For the text-containing cell, return its midpoint in (X, Y) coordinate format. 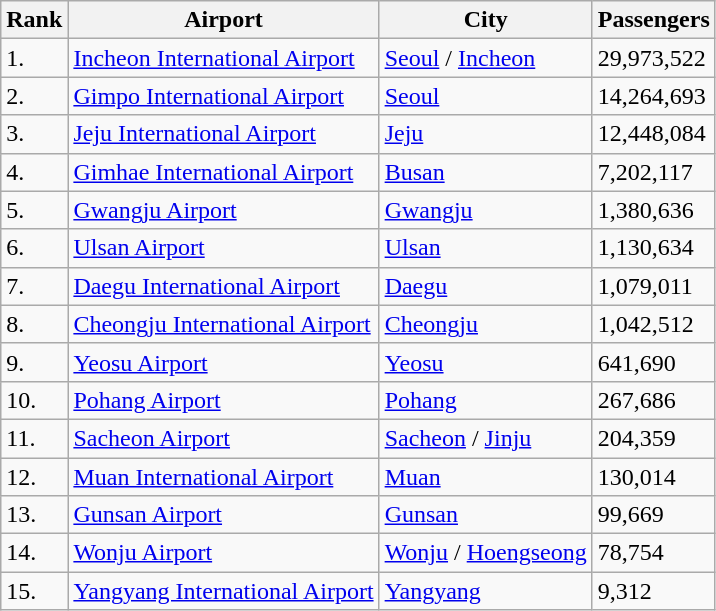
12. (34, 477)
1,380,636 (654, 210)
Seoul (486, 96)
6. (34, 248)
99,669 (654, 515)
Cheongju (486, 324)
Ulsan (486, 248)
14. (34, 553)
8. (34, 324)
Muan International Airport (224, 477)
Jeju (486, 134)
1,130,634 (654, 248)
13. (34, 515)
Seoul / Incheon (486, 58)
Jeju International Airport (224, 134)
11. (34, 438)
Cheongju International Airport (224, 324)
Gimpo International Airport (224, 96)
Gwangju Airport (224, 210)
City (486, 20)
Yangyang (486, 591)
9. (34, 362)
15. (34, 591)
1. (34, 58)
Gunsan (486, 515)
Airport (224, 20)
Ulsan Airport (224, 248)
Muan (486, 477)
267,686 (654, 400)
14,264,693 (654, 96)
Gunsan Airport (224, 515)
Yangyang International Airport (224, 591)
29,973,522 (654, 58)
Gimhae International Airport (224, 172)
12,448,084 (654, 134)
641,690 (654, 362)
Pohang Airport (224, 400)
Passengers (654, 20)
Wonju Airport (224, 553)
Wonju / Hoengseong (486, 553)
3. (34, 134)
2. (34, 96)
130,014 (654, 477)
Pohang (486, 400)
10. (34, 400)
Gwangju (486, 210)
Incheon International Airport (224, 58)
Sacheon Airport (224, 438)
78,754 (654, 553)
9,312 (654, 591)
Yeosu Airport (224, 362)
Daegu International Airport (224, 286)
Daegu (486, 286)
1,042,512 (654, 324)
7,202,117 (654, 172)
Sacheon / Jinju (486, 438)
5. (34, 210)
Rank (34, 20)
Yeosu (486, 362)
Busan (486, 172)
7. (34, 286)
1,079,011 (654, 286)
4. (34, 172)
204,359 (654, 438)
